Detect which cell encompasses the target text, then output its [X, Y] center coordinate. 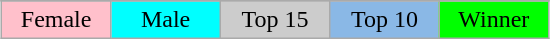
Female [56, 20]
Male [166, 20]
Top 15 [274, 20]
Top 10 [384, 20]
Winner [494, 20]
